Provide the [x, y] coordinate of the cell's center where the given text is located.  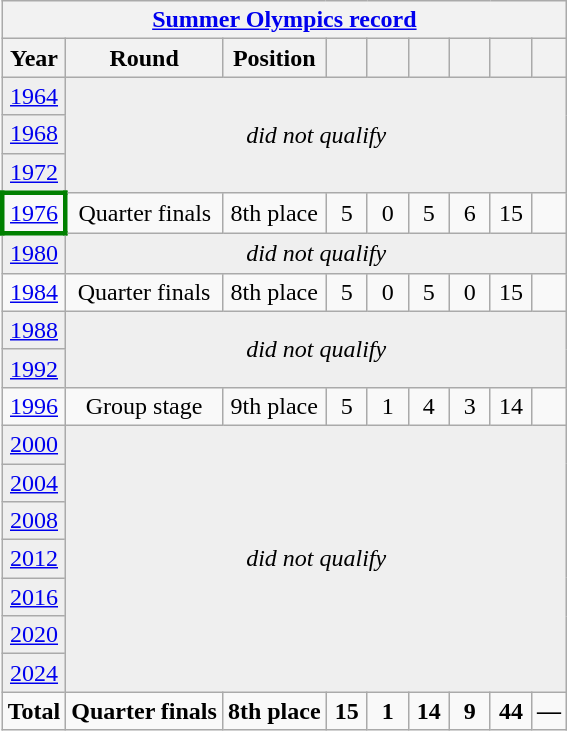
1972 [34, 173]
1964 [34, 96]
1968 [34, 134]
1980 [34, 254]
4 [428, 406]
9 [470, 711]
Year [34, 58]
Total [34, 711]
2020 [34, 635]
Group stage [144, 406]
Position [274, 58]
Summer Olympics record [284, 20]
1988 [34, 330]
1992 [34, 368]
2000 [34, 444]
— [548, 711]
Round [144, 58]
2004 [34, 483]
9th place [274, 406]
2024 [34, 673]
1976 [34, 214]
44 [510, 711]
1996 [34, 406]
3 [470, 406]
1984 [34, 292]
2016 [34, 597]
2008 [34, 521]
2012 [34, 559]
6 [470, 214]
